Locate the cell with the specified text and output its [x, y] center coordinate. 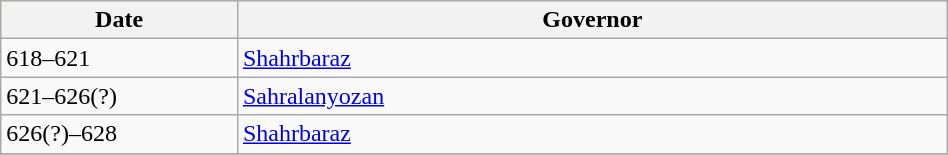
Sahralanyozan [592, 96]
Governor [592, 20]
626(?)–628 [120, 134]
618–621 [120, 58]
Date [120, 20]
621–626(?) [120, 96]
